Detect which cell encompasses the target text, then output its [x, y] center coordinate. 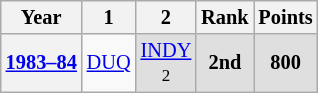
800 [286, 63]
Points [286, 17]
DUQ [109, 63]
1983–84 [42, 63]
INDY2 [166, 63]
1 [109, 17]
2 [166, 17]
2nd [224, 63]
Rank [224, 17]
Year [42, 17]
